Output the (X, Y) coordinate of the center of the cell containing the given text.  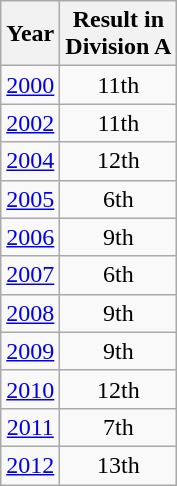
2007 (30, 275)
2012 (30, 465)
2000 (30, 85)
2004 (30, 161)
13th (118, 465)
2005 (30, 199)
2010 (30, 389)
2009 (30, 351)
2006 (30, 237)
7th (118, 427)
2002 (30, 123)
Result inDivision A (118, 34)
2011 (30, 427)
Year (30, 34)
2008 (30, 313)
